From the cell containing the given text, extract its center point as (x, y) coordinate. 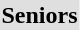
Seniors (40, 15)
